Output the (x, y) coordinate of the center of the cell containing the given text.  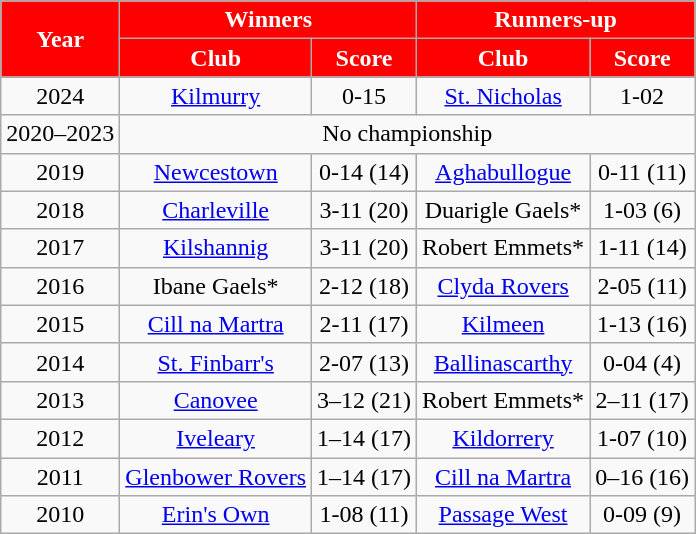
0–16 (16) (642, 477)
Kilmurry (216, 96)
0-09 (9) (642, 515)
2017 (60, 248)
1-08 (11) (364, 515)
3–12 (21) (364, 400)
2-11 (17) (364, 324)
0-11 (11) (642, 172)
2-12 (18) (364, 286)
Kilshannig (216, 248)
2016 (60, 286)
0-15 (364, 96)
Kilmeen (504, 324)
No championship (408, 134)
2–11 (17) (642, 400)
Ballinascarthy (504, 362)
Canovee (216, 400)
2014 (60, 362)
2020–2023 (60, 134)
1-02 (642, 96)
Glenbower Rovers (216, 477)
2013 (60, 400)
Iveleary (216, 438)
St. Nicholas (504, 96)
Newcestown (216, 172)
2024 (60, 96)
2011 (60, 477)
1-07 (10) (642, 438)
2015 (60, 324)
St. Finbarr's (216, 362)
2-05 (11) (642, 286)
Winners (268, 20)
1-03 (6) (642, 210)
Charleville (216, 210)
2010 (60, 515)
Aghabullogue (504, 172)
Year (60, 39)
Erin's Own (216, 515)
Ibane Gaels* (216, 286)
2018 (60, 210)
Duarigle Gaels* (504, 210)
Passage West (504, 515)
0-14 (14) (364, 172)
2019 (60, 172)
Clyda Rovers (504, 286)
1-11 (14) (642, 248)
1-13 (16) (642, 324)
2-07 (13) (364, 362)
Runners-up (556, 20)
0-04 (4) (642, 362)
Kildorrery (504, 438)
2012 (60, 438)
